Identify which cell holds the provided text, then report its (X, Y) central coordinate. 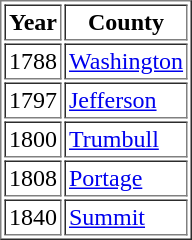
Trumbull (126, 140)
Summit (126, 218)
Portage (126, 178)
1808 (32, 178)
1840 (32, 218)
1800 (32, 140)
Year (32, 22)
1797 (32, 100)
County (126, 22)
Jefferson (126, 100)
1788 (32, 62)
Washington (126, 62)
